Extract the [x, y] coordinate from the center of the cell holding the provided text.  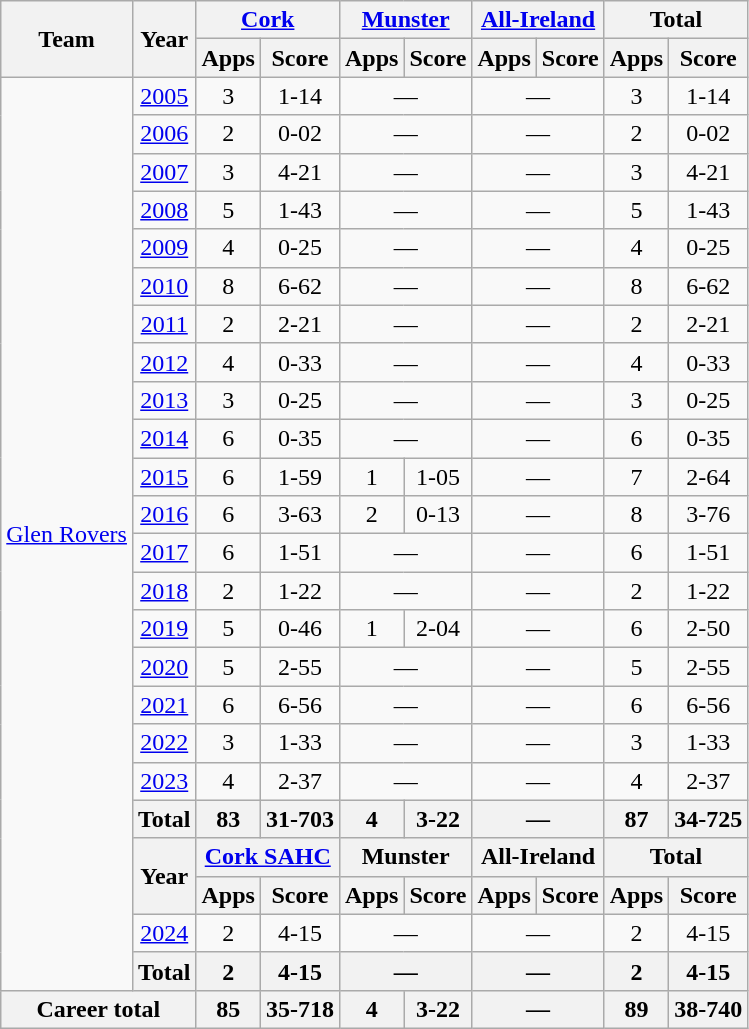
2020 [164, 667]
2021 [164, 705]
2023 [164, 781]
0-46 [300, 629]
85 [228, 1009]
34-725 [708, 819]
Career total [98, 1009]
83 [228, 819]
2-50 [708, 629]
2005 [164, 96]
89 [636, 1009]
2017 [164, 553]
Cork [268, 20]
2019 [164, 629]
2024 [164, 933]
2011 [164, 324]
2018 [164, 591]
31-703 [300, 819]
2-04 [438, 629]
1-59 [300, 477]
1-05 [438, 477]
2009 [164, 248]
Glen Rovers [67, 534]
2022 [164, 743]
2014 [164, 438]
0-13 [438, 515]
2006 [164, 134]
2012 [164, 362]
2013 [164, 400]
2016 [164, 515]
2010 [164, 286]
7 [636, 477]
2008 [164, 210]
3-76 [708, 515]
2-64 [708, 477]
2007 [164, 172]
38-740 [708, 1009]
35-718 [300, 1009]
87 [636, 819]
3-63 [300, 515]
2015 [164, 477]
Cork SAHC [268, 857]
Team [67, 39]
